Capture the cell that displays the provided text and extract its [x, y] central coordinate. 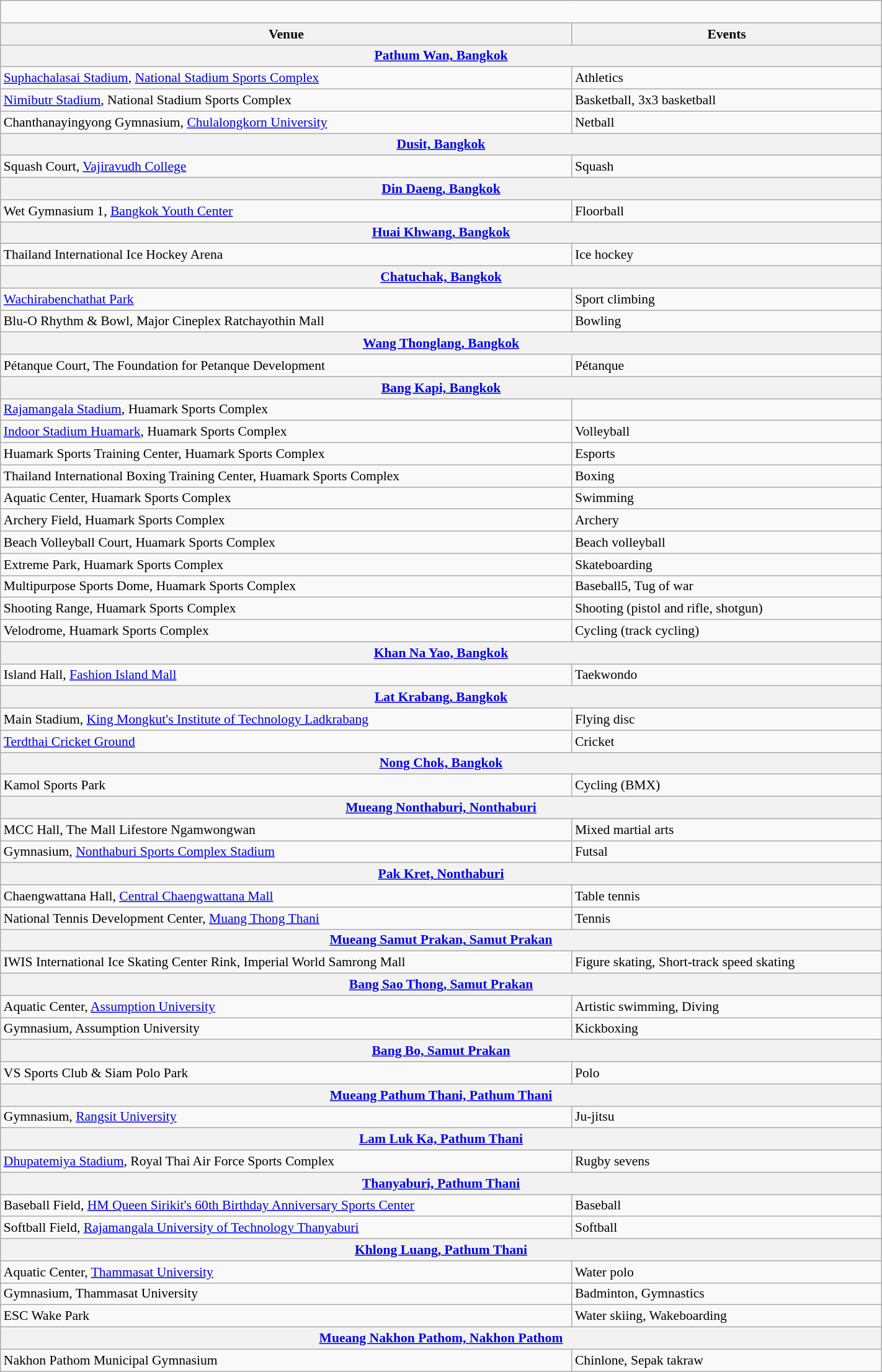
Blu-O Rhythm & Bowl, Major Cineplex Ratchayothin Mall [287, 321]
Archery Field, Huamark Sports Complex [287, 521]
Suphachalasai Stadium, National Stadium Sports Complex [287, 78]
Squash [727, 167]
Main Stadium, King Mongkut's Institute of Technology Ladkrabang [287, 719]
Mixed martial arts [727, 830]
Aquatic Center, Huamark Sports Complex [287, 498]
Bang Sao Thong, Samut Prakan [441, 985]
Bang Kapi, Bangkok [441, 388]
IWIS International Ice Skating Center Rink, Imperial World Samrong Mall [287, 962]
Din Daeng, Bangkok [441, 189]
Badminton, Gymnastics [727, 1294]
Athletics [727, 78]
Archery [727, 521]
Wet Gymnasium 1, Bangkok Youth Center [287, 211]
Baseball [727, 1206]
Futsal [727, 852]
Khan Na Yao, Bangkok [441, 653]
Terdthai Cricket Ground [287, 742]
Cycling (track cycling) [727, 631]
Mueang Nonthaburi, Nonthaburi [441, 808]
Chinlone, Sepak takraw [727, 1360]
Artistic swimming, Diving [727, 1007]
Rugby sevens [727, 1162]
Boxing [727, 476]
ESC Wake Park [287, 1316]
Tennis [727, 918]
Cricket [727, 742]
Aquatic Center, Assumption University [287, 1007]
Dhupatemiya Stadium, Royal Thai Air Force Sports Complex [287, 1162]
Island Hall, Fashion Island Mall [287, 675]
National Tennis Development Center, Muang Thong Thani [287, 918]
Khlong Luang, Pathum Thani [441, 1250]
Shooting Range, Huamark Sports Complex [287, 609]
Gymnasium, Nonthaburi Sports Complex Stadium [287, 852]
Swimming [727, 498]
Baseball5, Tug of war [727, 586]
Lat Krabang, Bangkok [441, 697]
Kamol Sports Park [287, 786]
Ju-jitsu [727, 1117]
Chatuchak, Bangkok [441, 277]
Gymnasium, Rangsit University [287, 1117]
Pak Kret, Nonthaburi [441, 874]
Table tennis [727, 896]
Water skiing, Wakeboarding [727, 1316]
Gymnasium, Assumption University [287, 1029]
Indoor Stadium Huamark, Huamark Sports Complex [287, 432]
Extreme Park, Huamark Sports Complex [287, 565]
Figure skating, Short-track speed skating [727, 962]
Mueang Nakhon Pathom, Nakhon Pathom [441, 1338]
Nimibutr Stadium, National Stadium Sports Complex [287, 101]
Wang Thonglang, Bangkok [441, 344]
Chaengwattana Hall, Central Chaengwattana Mall [287, 896]
Pétanque Court, The Foundation for Petanque Development [287, 365]
Pétanque [727, 365]
Aquatic Center, Thammasat University [287, 1272]
Ice hockey [727, 255]
Floorball [727, 211]
Gymnasium, Thammasat University [287, 1294]
Beach volleyball [727, 542]
Softball Field, Rajamangala University of Technology Thanyaburi [287, 1228]
Softball [727, 1228]
Sport climbing [727, 299]
Shooting (pistol and rifle, shotgun) [727, 609]
Flying disc [727, 719]
Multipurpose Sports Dome, Huamark Sports Complex [287, 586]
Venue [287, 34]
Cycling (BMX) [727, 786]
Mueang Pathum Thani, Pathum Thani [441, 1095]
Huamark Sports Training Center, Huamark Sports Complex [287, 454]
Bowling [727, 321]
Thanyaburi, Pathum Thani [441, 1183]
Polo [727, 1073]
Chanthanayingyong Gymnasium, Chulalongkorn University [287, 122]
Events [727, 34]
MCC Hall, The Mall Lifestore Ngamwongwan [287, 830]
Kickboxing [727, 1029]
Rajamangala Stadium, Huamark Sports Complex [287, 410]
Wachirabenchathat Park [287, 299]
Skateboarding [727, 565]
Nakhon Pathom Municipal Gymnasium [287, 1360]
Esports [727, 454]
Netball [727, 122]
Pathum Wan, Bangkok [441, 56]
Huai Khwang, Bangkok [441, 233]
Bang Bo, Samut Prakan [441, 1051]
Thailand International Boxing Training Center, Huamark Sports Complex [287, 476]
VS Sports Club & Siam Polo Park [287, 1073]
Volleyball [727, 432]
Taekwondo [727, 675]
Thailand International Ice Hockey Arena [287, 255]
Lam Luk Ka, Pathum Thani [441, 1139]
Dusit, Bangkok [441, 145]
Water polo [727, 1272]
Mueang Samut Prakan, Samut Prakan [441, 940]
Velodrome, Huamark Sports Complex [287, 631]
Squash Court, Vajiravudh College [287, 167]
Nong Chok, Bangkok [441, 763]
Beach Volleyball Court, Huamark Sports Complex [287, 542]
Basketball, 3x3 basketball [727, 101]
Baseball Field, HM Queen Sirikit's 60th Birthday Anniversary Sports Center [287, 1206]
